Capture the cell that displays the provided text and extract its (X, Y) central coordinate. 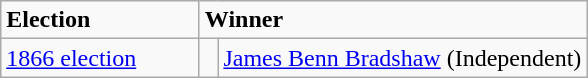
Election (100, 20)
James Benn Bradshaw (Independent) (402, 58)
Winner (393, 20)
1866 election (100, 58)
